Identify which cell holds the provided text, then report its (x, y) central coordinate. 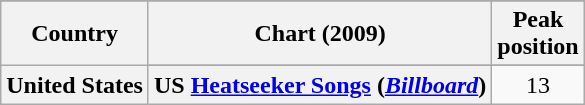
Chart (2009) (320, 34)
Peakposition (538, 34)
US Heatseeker Songs (Billboard) (320, 85)
United States (75, 85)
13 (538, 85)
Country (75, 34)
